Provide the (X, Y) coordinate of the cell's center where the given text is located.  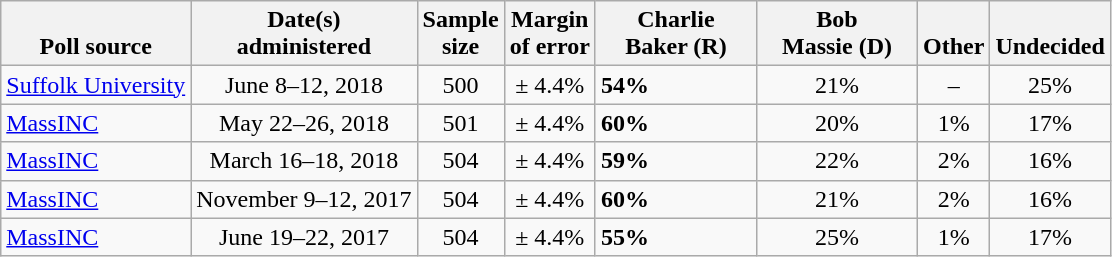
Undecided (1050, 34)
– (954, 85)
Poll source (96, 34)
Suffolk University (96, 85)
Other (954, 34)
June 19–22, 2017 (304, 237)
November 9–12, 2017 (304, 199)
22% (836, 161)
March 16–18, 2018 (304, 161)
501 (460, 123)
June 8–12, 2018 (304, 85)
BobMassie (D) (836, 34)
54% (676, 85)
CharlieBaker (R) (676, 34)
Samplesize (460, 34)
20% (836, 123)
500 (460, 85)
Date(s)administered (304, 34)
May 22–26, 2018 (304, 123)
55% (676, 237)
59% (676, 161)
Marginof error (550, 34)
